Extract the (x, y) coordinate from the center of the cell holding the provided text.  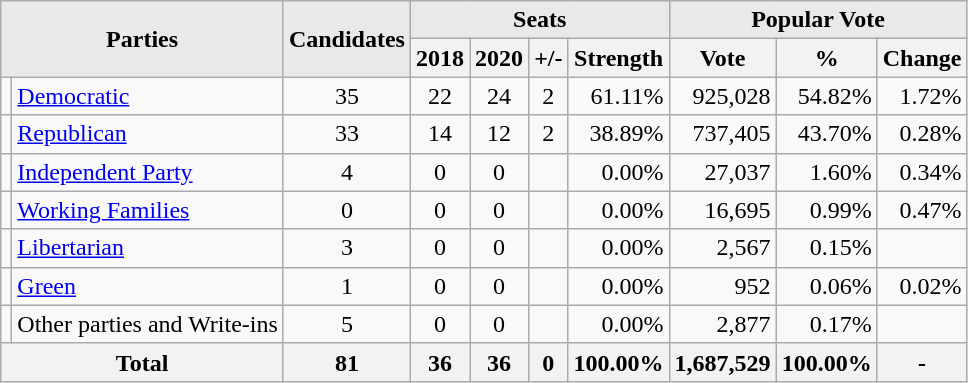
2018 (440, 58)
% (826, 58)
35 (346, 96)
43.70% (826, 134)
1.60% (826, 172)
27,037 (722, 172)
Other parties and Write-ins (148, 324)
Republican (148, 134)
24 (500, 96)
14 (440, 134)
0.17% (826, 324)
Candidates (346, 39)
1.72% (922, 96)
0.99% (826, 210)
Green (148, 286)
0.06% (826, 286)
3 (346, 248)
4 (346, 172)
925,028 (722, 96)
54.82% (826, 96)
2020 (500, 58)
Parties (142, 39)
33 (346, 134)
2,567 (722, 248)
+/- (548, 58)
0.15% (826, 248)
Seats (540, 20)
Independent Party (148, 172)
0.47% (922, 210)
737,405 (722, 134)
0.34% (922, 172)
61.11% (618, 96)
16,695 (722, 210)
38.89% (618, 134)
22 (440, 96)
Working Families (148, 210)
- (922, 362)
Vote (722, 58)
Change (922, 58)
Total (142, 362)
2,877 (722, 324)
0.28% (922, 134)
1,687,529 (722, 362)
Democratic (148, 96)
12 (500, 134)
81 (346, 362)
Libertarian (148, 248)
5 (346, 324)
1 (346, 286)
952 (722, 286)
0.02% (922, 286)
Popular Vote (818, 20)
Strength (618, 58)
